Capture the cell that displays the provided text and extract its [x, y] central coordinate. 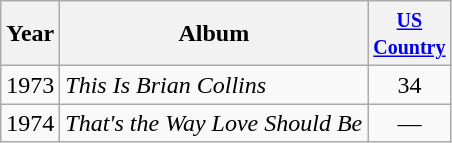
Album [214, 34]
— [410, 123]
1974 [30, 123]
1973 [30, 85]
That's the Way Love Should Be [214, 123]
This Is Brian Collins [214, 85]
34 [410, 85]
US Country [410, 34]
Year [30, 34]
